Pinpoint the cell where the given text exists, returning its [X, Y] midpoint coordinate. 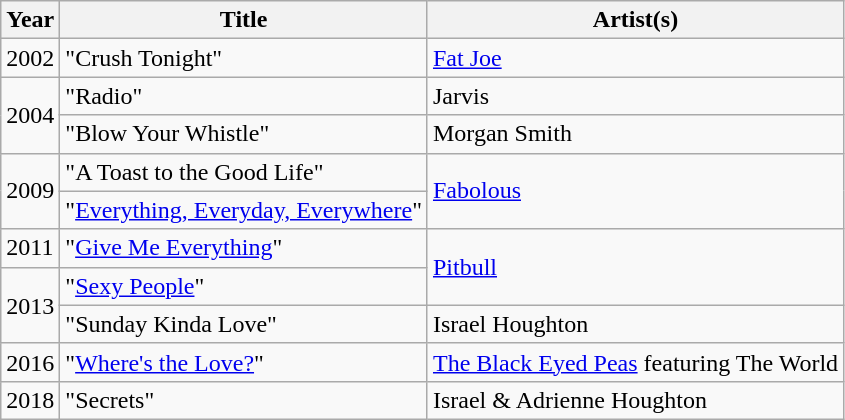
"Radio" [244, 96]
"Give Me Everything" [244, 248]
Title [244, 20]
Morgan Smith [635, 134]
"Everything, Everyday, Everywhere" [244, 210]
2018 [30, 400]
Year [30, 20]
"Secrets" [244, 400]
2011 [30, 248]
2002 [30, 58]
Israel Houghton [635, 324]
"A Toast to the Good Life" [244, 172]
2004 [30, 115]
Artist(s) [635, 20]
Pitbull [635, 267]
Fabolous [635, 191]
"Crush Tonight" [244, 58]
The Black Eyed Peas featuring The World [635, 362]
"Sexy People" [244, 286]
Israel & Adrienne Houghton [635, 400]
"Sunday Kinda Love" [244, 324]
2009 [30, 191]
"Where's the Love?" [244, 362]
2016 [30, 362]
2013 [30, 305]
"Blow Your Whistle" [244, 134]
Jarvis [635, 96]
Fat Joe [635, 58]
